Detect which cell encompasses the target text, then output its [X, Y] center coordinate. 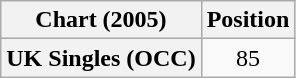
Position [248, 20]
85 [248, 58]
Chart (2005) [101, 20]
UK Singles (OCC) [101, 58]
